From the cell containing the given text, extract its center point as (x, y) coordinate. 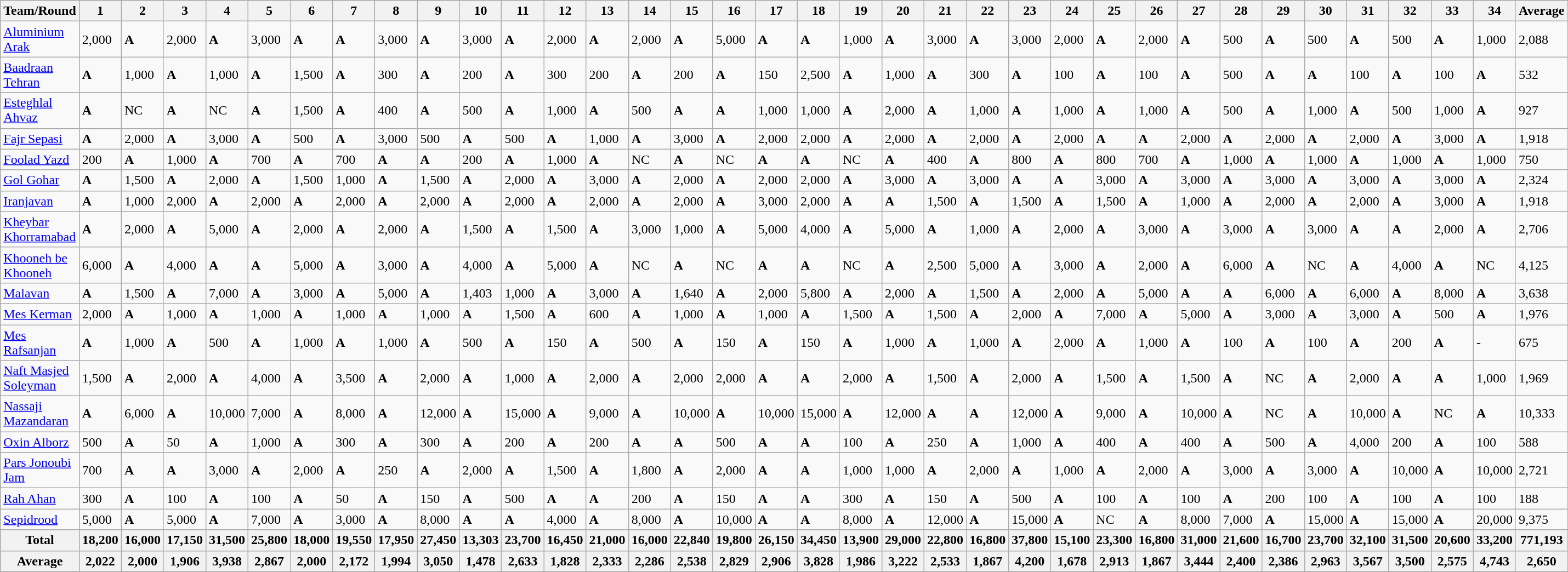
25 (1114, 11)
Khooneh be Khooneh (40, 265)
22 (988, 11)
588 (1542, 442)
34,450 (818, 540)
1,969 (1542, 378)
600 (607, 314)
2,533 (945, 561)
18,000 (311, 540)
8 (396, 11)
17,950 (396, 540)
3 (184, 11)
Esteghlal Ahvaz (40, 111)
3,222 (902, 561)
9 (439, 11)
27,450 (439, 540)
Team/Round (40, 11)
2,913 (1114, 561)
1 (100, 11)
1,976 (1542, 314)
Mes Rafsanjan (40, 342)
19,550 (354, 540)
1,478 (480, 561)
16,700 (1283, 540)
33,200 (1495, 540)
21,000 (607, 540)
5 (270, 11)
1,678 (1072, 561)
17 (776, 11)
23,300 (1114, 540)
21,600 (1241, 540)
3,567 (1367, 561)
10 (480, 11)
675 (1542, 342)
Mes Kerman (40, 314)
21 (945, 11)
1,994 (396, 561)
1,906 (184, 561)
188 (1542, 499)
Iranjavan (40, 201)
Oxin Alborz (40, 442)
Kheybar Khorramabad (40, 229)
Nassaji Mazandaran (40, 414)
3,638 (1542, 293)
Malavan (40, 293)
2 (143, 11)
2,721 (1542, 470)
Aluminium Arak (40, 39)
18 (818, 11)
20,600 (1452, 540)
34 (1495, 11)
28 (1241, 11)
- (1495, 342)
27 (1198, 11)
2,386 (1283, 561)
1,986 (861, 561)
9,375 (1542, 519)
Foolad Yazd (40, 159)
4,125 (1542, 265)
13,303 (480, 540)
Sepidrood (40, 519)
14 (649, 11)
16,450 (565, 540)
532 (1542, 75)
Fajr Sepasi (40, 139)
1,800 (649, 470)
750 (1542, 159)
2,538 (692, 561)
2,575 (1452, 561)
23 (1030, 11)
2,333 (607, 561)
3,444 (1198, 561)
4,743 (1495, 561)
16 (734, 11)
1,828 (565, 561)
22,800 (945, 540)
Pars Jonoubi Jam (40, 470)
22,840 (692, 540)
15,100 (1072, 540)
11 (523, 11)
3,938 (227, 561)
Naft Masjed Soleyman (40, 378)
12 (565, 11)
7 (354, 11)
3,828 (818, 561)
2,963 (1326, 561)
30 (1326, 11)
10,333 (1542, 414)
Total (40, 540)
33 (1452, 11)
25,800 (270, 540)
2,324 (1542, 180)
15 (692, 11)
3,050 (439, 561)
1,403 (480, 293)
6 (311, 11)
17,150 (184, 540)
24 (1072, 11)
Rah Ahan (40, 499)
31 (1367, 11)
26 (1157, 11)
2,829 (734, 561)
32,100 (1367, 540)
2,650 (1542, 561)
31,000 (1198, 540)
20,000 (1495, 519)
Gol Gohar (40, 180)
2,867 (270, 561)
1,640 (692, 293)
2,286 (649, 561)
19,800 (734, 540)
18,200 (100, 540)
26,150 (776, 540)
2,706 (1542, 229)
32 (1410, 11)
13,900 (861, 540)
5,800 (818, 293)
37,800 (1030, 540)
2,633 (523, 561)
29 (1283, 11)
Baadraan Tehran (40, 75)
29,000 (902, 540)
771,193 (1542, 540)
4 (227, 11)
2,906 (776, 561)
2,400 (1241, 561)
19 (861, 11)
20 (902, 11)
4,200 (1030, 561)
13 (607, 11)
2,022 (100, 561)
2,088 (1542, 39)
927 (1542, 111)
2,172 (354, 561)
